Return (X, Y) of the center of cell containing provided text 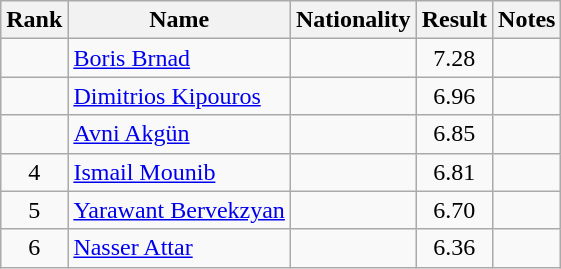
6.85 (454, 134)
Name (180, 20)
Avni Akgün (180, 134)
7.28 (454, 58)
Rank (34, 20)
6.36 (454, 248)
6.96 (454, 96)
6.70 (454, 210)
Dimitrios Kipouros (180, 96)
6.81 (454, 172)
Ismail Mounib (180, 172)
Notes (527, 20)
5 (34, 210)
Nasser Attar (180, 248)
Boris Brnad (180, 58)
Yarawant Bervekzyan (180, 210)
6 (34, 248)
4 (34, 172)
Nationality (353, 20)
Result (454, 20)
